Return [x, y] of the center of cell containing provided text 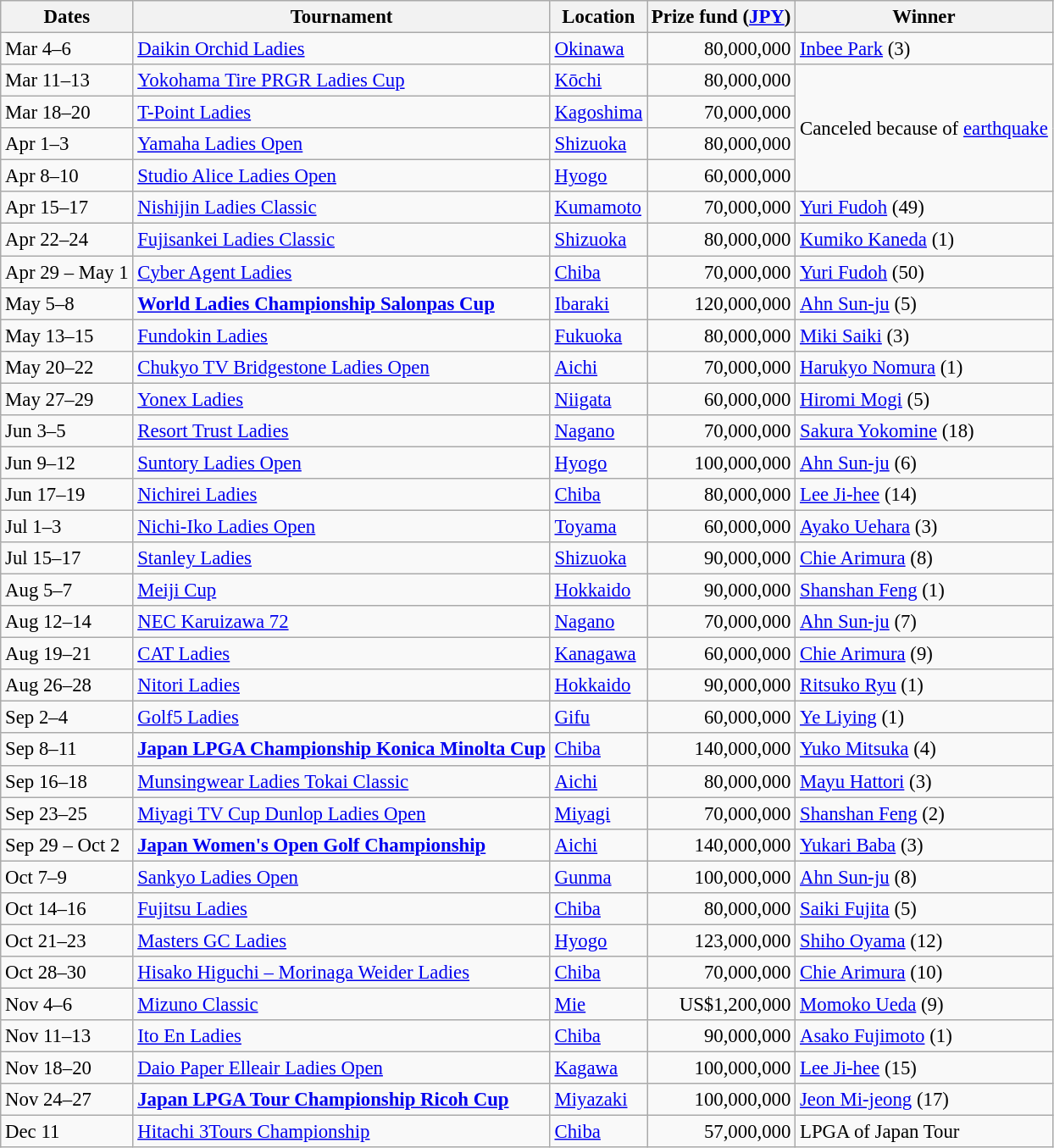
Japan LPGA Tour Championship Ricoh Cup [341, 1100]
Japan Women's Open Golf Championship [341, 845]
Hitachi 3Tours Championship [341, 1132]
Gunma [598, 877]
Mar 11–13 [67, 80]
Mizuno Classic [341, 1004]
Ritsuko Ryu (1) [924, 685]
T-Point Ladies [341, 113]
Chie Arimura (10) [924, 973]
Nov 11–13 [67, 1036]
Jeon Mi-jeong (17) [924, 1100]
Mayu Hattori (3) [924, 781]
Nichi-Iko Ladies Open [341, 526]
Aug 26–28 [67, 685]
Miyagi TV Cup Dunlop Ladies Open [341, 813]
Ye Liying (1) [924, 718]
Shanshan Feng (1) [924, 591]
Daikin Orchid Ladies [341, 49]
Miyagi [598, 813]
Nichirei Ladies [341, 495]
Okinawa [598, 49]
Tournament [341, 17]
Jun 9–12 [67, 463]
Mar 4–6 [67, 49]
Niigata [598, 399]
Ayako Uehara (3) [924, 526]
May 27–29 [67, 399]
Fundokin Ladies [341, 336]
Asako Fujimoto (1) [924, 1036]
57,000,000 [722, 1132]
Kumamoto [598, 208]
Gifu [598, 718]
Golf5 Ladies [341, 718]
Ito En Ladies [341, 1036]
Aug 19–21 [67, 654]
Momoko Ueda (9) [924, 1004]
Oct 28–30 [67, 973]
Yokohama Tire PRGR Ladies Cup [341, 80]
Jun 17–19 [67, 495]
Yonex Ladies [341, 399]
Nishijin Ladies Classic [341, 208]
Resort Trust Ladies [341, 431]
Apr 29 – May 1 [67, 272]
World Ladies Championship Salonpas Cup [341, 303]
Mar 18–20 [67, 113]
LPGA of Japan Tour [924, 1132]
Apr 15–17 [67, 208]
Ibaraki [598, 303]
CAT Ladies [341, 654]
Apr 8–10 [67, 176]
Ahn Sun-ju (5) [924, 303]
Apr 22–24 [67, 240]
Ahn Sun-ju (8) [924, 877]
Sakura Yokomine (18) [924, 431]
May 20–22 [67, 367]
Japan LPGA Championship Konica Minolta Cup [341, 750]
Fujitsu Ladies [341, 909]
Shanshan Feng (2) [924, 813]
Yuko Mitsuka (4) [924, 750]
Oct 21–23 [67, 940]
Yuri Fudoh (50) [924, 272]
Daio Paper Elleair Ladies Open [341, 1068]
Sep 23–25 [67, 813]
Chukyo TV Bridgestone Ladies Open [341, 367]
Nitori Ladies [341, 685]
Sep 8–11 [67, 750]
Jul 15–17 [67, 558]
Yuri Fudoh (49) [924, 208]
Aug 5–7 [67, 591]
Aug 12–14 [67, 622]
Kagawa [598, 1068]
Ahn Sun-ju (6) [924, 463]
Harukyo Nomura (1) [924, 367]
Saiki Fujita (5) [924, 909]
Miyazaki [598, 1100]
Fukuoka [598, 336]
Nov 24–27 [67, 1100]
Jul 1–3 [67, 526]
Munsingwear Ladies Tokai Classic [341, 781]
US$1,200,000 [722, 1004]
Chie Arimura (9) [924, 654]
Hisako Higuchi – Morinaga Weider Ladies [341, 973]
Sep 29 – Oct 2 [67, 845]
Apr 1–3 [67, 144]
Kanagawa [598, 654]
Sankyo Ladies Open [341, 877]
May 5–8 [67, 303]
Stanley Ladies [341, 558]
Winner [924, 17]
Oct 7–9 [67, 877]
Yukari Baba (3) [924, 845]
123,000,000 [722, 940]
Kumiko Kaneda (1) [924, 240]
Lee Ji-hee (15) [924, 1068]
Suntory Ladies Open [341, 463]
Dates [67, 17]
Hiromi Mogi (5) [924, 399]
Fujisankei Ladies Classic [341, 240]
Kōchi [598, 80]
Location [598, 17]
Meiji Cup [341, 591]
Mie [598, 1004]
Inbee Park (3) [924, 49]
Masters GC Ladies [341, 940]
Sep 16–18 [67, 781]
Kagoshima [598, 113]
Toyama [598, 526]
Yamaha Ladies Open [341, 144]
Dec 11 [67, 1132]
Cyber Agent Ladies [341, 272]
Lee Ji-hee (14) [924, 495]
May 13–15 [67, 336]
Shiho Oyama (12) [924, 940]
Chie Arimura (8) [924, 558]
NEC Karuizawa 72 [341, 622]
Miki Saiki (3) [924, 336]
Nov 4–6 [67, 1004]
Ahn Sun-ju (7) [924, 622]
Canceled because of earthquake [924, 128]
Nov 18–20 [67, 1068]
Oct 14–16 [67, 909]
Prize fund (JPY) [722, 17]
Sep 2–4 [67, 718]
120,000,000 [722, 303]
Studio Alice Ladies Open [341, 176]
Jun 3–5 [67, 431]
